Find where the given text appears and provide that cell's center as (x, y) coordinate. 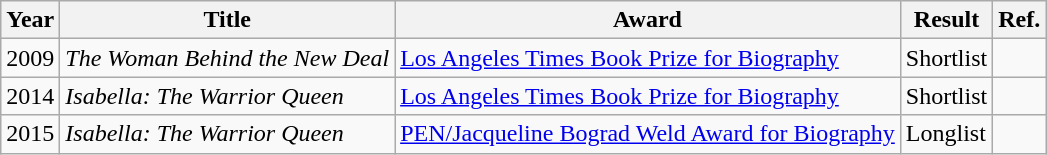
Title (228, 20)
2014 (30, 96)
Year (30, 20)
2009 (30, 58)
The Woman Behind the New Deal (228, 58)
PEN/Jacqueline Bograd Weld Award for Biography (648, 134)
Ref. (1020, 20)
Longlist (946, 134)
2015 (30, 134)
Result (946, 20)
Award (648, 20)
